Return (x, y) of the center of cell containing provided text 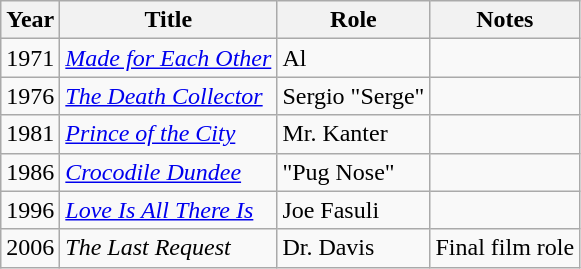
1971 (30, 58)
Role (354, 20)
Al (354, 58)
Year (30, 20)
Joe Fasuli (354, 210)
Dr. Davis (354, 248)
1976 (30, 96)
Crocodile Dundee (168, 172)
The Last Request (168, 248)
2006 (30, 248)
Mr. Kanter (354, 134)
1996 (30, 210)
Love Is All There Is (168, 210)
Prince of the City (168, 134)
Notes (505, 20)
Title (168, 20)
"Pug Nose" (354, 172)
The Death Collector (168, 96)
1981 (30, 134)
1986 (30, 172)
Final film role (505, 248)
Made for Each Other (168, 58)
Sergio "Serge" (354, 96)
